Identify which cell holds the provided text, then report its [x, y] central coordinate. 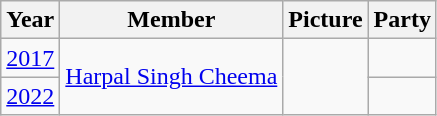
2017 [30, 58]
Picture [326, 20]
Member [172, 20]
Party [402, 20]
Year [30, 20]
Harpal Singh Cheema [172, 77]
2022 [30, 96]
